From the cell containing the given text, extract its center point as [x, y] coordinate. 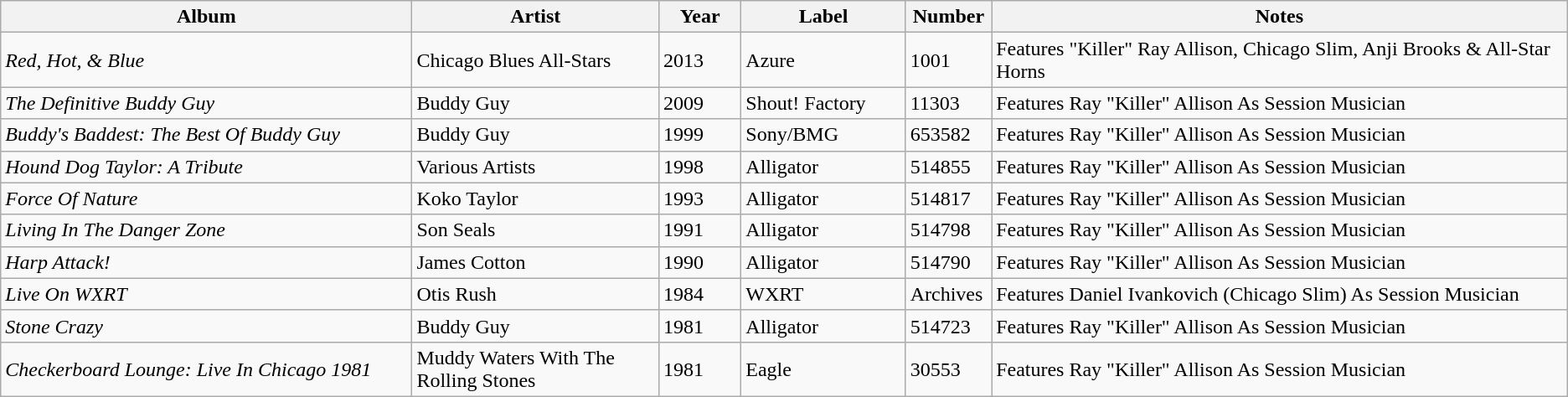
Checkerboard Lounge: Live In Chicago 1981 [206, 369]
Son Seals [536, 230]
Year [700, 17]
Features "Killer" Ray Allison, Chicago Slim, Anji Brooks & All-Star Horns [1280, 60]
Hound Dog Taylor: A Tribute [206, 167]
30553 [948, 369]
Koko Taylor [536, 198]
The Definitive Buddy Guy [206, 103]
514817 [948, 198]
Otis Rush [536, 294]
514723 [948, 326]
Red, Hot, & Blue [206, 60]
Shout! Factory [823, 103]
Features Daniel Ivankovich (Chicago Slim) As Session Musician [1280, 294]
Artist [536, 17]
Chicago Blues All-Stars [536, 60]
Living In The Danger Zone [206, 230]
Harp Attack! [206, 262]
514790 [948, 262]
Eagle [823, 369]
1993 [700, 198]
653582 [948, 135]
514855 [948, 167]
1991 [700, 230]
1984 [700, 294]
WXRT [823, 294]
Label [823, 17]
1990 [700, 262]
2013 [700, 60]
1998 [700, 167]
Buddy's Baddest: The Best Of Buddy Guy [206, 135]
1999 [700, 135]
Number [948, 17]
Various Artists [536, 167]
Azure [823, 60]
Archives [948, 294]
Album [206, 17]
11303 [948, 103]
Force Of Nature [206, 198]
Notes [1280, 17]
James Cotton [536, 262]
1001 [948, 60]
514798 [948, 230]
Sony/BMG [823, 135]
Live On WXRT [206, 294]
Stone Crazy [206, 326]
Muddy Waters With The Rolling Stones [536, 369]
2009 [700, 103]
